Capture the cell that displays the provided text and extract its [X, Y] central coordinate. 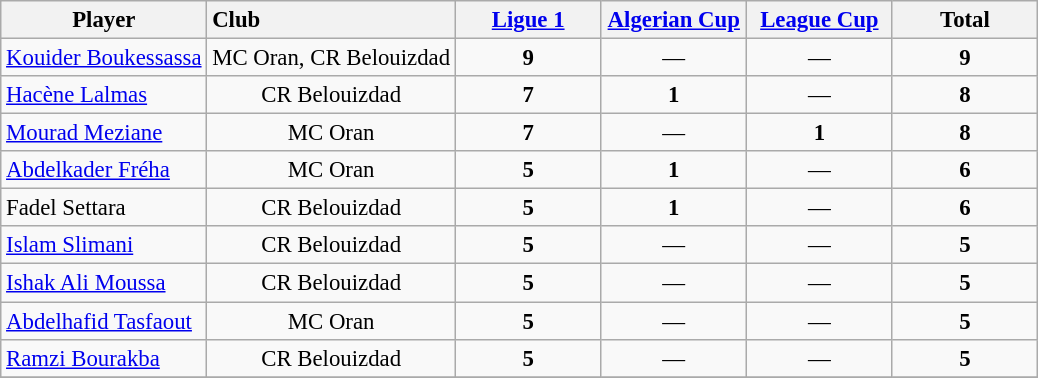
MC Oran, CR Belouizdad [332, 58]
Islam Slimani [104, 245]
Mourad Meziane [104, 133]
Kouider Boukessassa [104, 58]
Abdelhafid Tasfaout [104, 321]
Ligue 1 [528, 20]
Algerian Cup [674, 20]
Abdelkader Fréha [104, 170]
Player [104, 20]
Hacène Lalmas [104, 95]
Total [965, 20]
Fadel Settara [104, 208]
League Cup [820, 20]
Ishak Ali Moussa [104, 283]
Club [332, 20]
Ramzi Bourakba [104, 358]
